Scan for the cell matching the given text and deliver its (X, Y) coordinate at center. 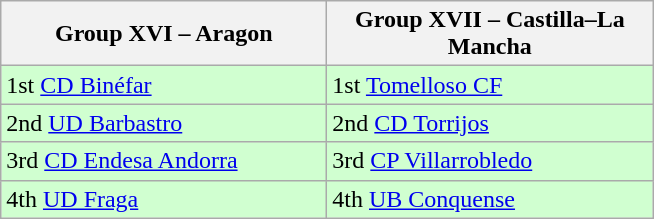
1st Tomelloso CF (490, 85)
4th UD Fraga (164, 199)
Group XVI – Aragon (164, 34)
Group XVII – Castilla–La Mancha (490, 34)
4th UB Conquense (490, 199)
2nd CD Torrijos (490, 123)
3rd CD Endesa Andorra (164, 161)
3rd CP Villarrobledo (490, 161)
2nd UD Barbastro (164, 123)
1st CD Binéfar (164, 85)
